Identify which cell holds the provided text, then report its (X, Y) central coordinate. 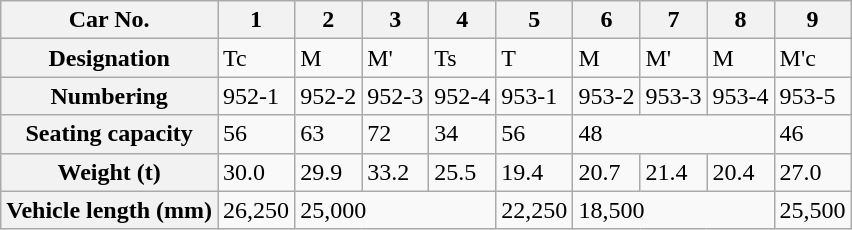
25,500 (812, 210)
6 (606, 20)
27.0 (812, 172)
4 (462, 20)
953-2 (606, 96)
9 (812, 20)
63 (328, 134)
48 (674, 134)
Weight (t) (110, 172)
34 (462, 134)
Seating capacity (110, 134)
Numbering (110, 96)
953-5 (812, 96)
25.5 (462, 172)
Vehicle length (mm) (110, 210)
25,000 (396, 210)
Car No. (110, 20)
20.7 (606, 172)
18,500 (674, 210)
33.2 (396, 172)
72 (396, 134)
26,250 (256, 210)
953-3 (674, 96)
29.9 (328, 172)
1 (256, 20)
20.4 (740, 172)
953-4 (740, 96)
M'c (812, 58)
Tc (256, 58)
8 (740, 20)
953-1 (534, 96)
2 (328, 20)
5 (534, 20)
22,250 (534, 210)
7 (674, 20)
46 (812, 134)
952-4 (462, 96)
19.4 (534, 172)
952-3 (396, 96)
T (534, 58)
30.0 (256, 172)
Ts (462, 58)
3 (396, 20)
952-2 (328, 96)
952-1 (256, 96)
21.4 (674, 172)
Designation (110, 58)
